From the cell containing the given text, extract its center point as (X, Y) coordinate. 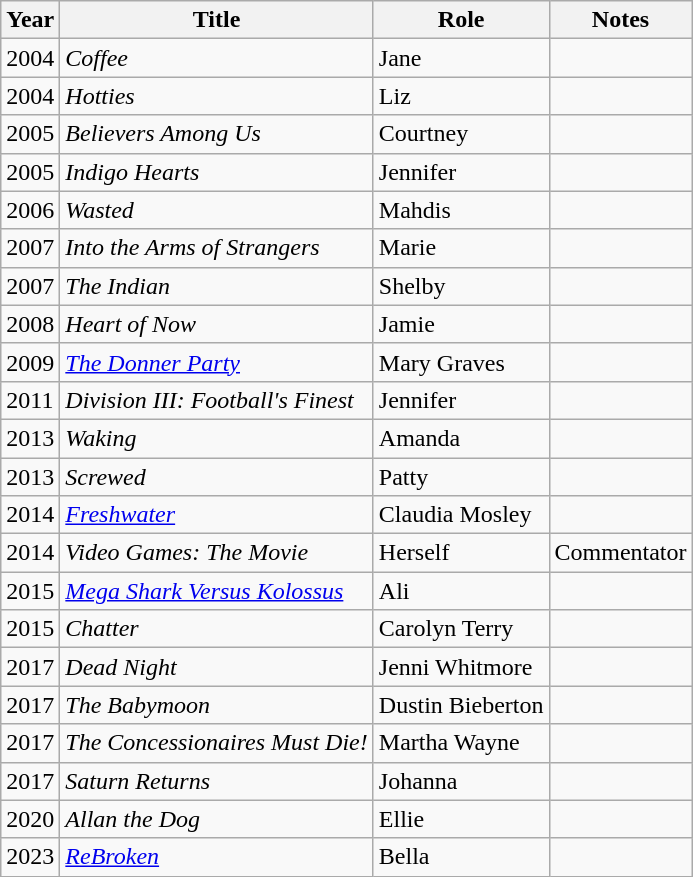
2006 (30, 210)
Screwed (216, 477)
Jane (461, 58)
Liz (461, 96)
2020 (30, 819)
Bella (461, 857)
Believers Among Us (216, 134)
Video Games: The Movie (216, 553)
Wasted (216, 210)
Amanda (461, 438)
2011 (30, 400)
2008 (30, 324)
Role (461, 20)
Courtney (461, 134)
The Donner Party (216, 362)
Commentator (620, 553)
Marie (461, 248)
Martha Wayne (461, 743)
Title (216, 20)
Carolyn Terry (461, 629)
Allan the Dog (216, 819)
Jenni Whitmore (461, 667)
Shelby (461, 286)
The Babymoon (216, 705)
Jamie (461, 324)
Coffee (216, 58)
Year (30, 20)
Saturn Returns (216, 781)
Into the Arms of Strangers (216, 248)
Patty (461, 477)
Mary Graves (461, 362)
Division III: Football's Finest (216, 400)
Ellie (461, 819)
Claudia Mosley (461, 515)
Notes (620, 20)
Waking (216, 438)
Heart of Now (216, 324)
2009 (30, 362)
ReBroken (216, 857)
Indigo Hearts (216, 172)
The Concessionaires Must Die! (216, 743)
2023 (30, 857)
Mega Shark Versus Kolossus (216, 591)
Freshwater (216, 515)
Herself (461, 553)
Hotties (216, 96)
Ali (461, 591)
Chatter (216, 629)
The Indian (216, 286)
Dead Night (216, 667)
Johanna (461, 781)
Dustin Bieberton (461, 705)
Mahdis (461, 210)
